Pinpoint the cell where the given text exists, returning its (x, y) midpoint coordinate. 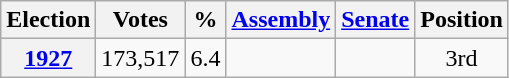
Position (462, 20)
6.4 (206, 58)
Election (48, 20)
3rd (462, 58)
173,517 (140, 58)
Assembly (281, 20)
1927 (48, 58)
Votes (140, 20)
% (206, 20)
Senate (376, 20)
